Output the (X, Y) coordinate of the center of the cell containing the given text.  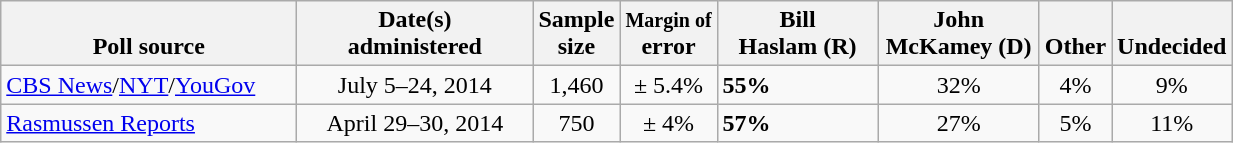
Date(s)administered (415, 34)
BillHaslam (R) (798, 34)
± 4% (668, 123)
Rasmussen Reports (149, 123)
5% (1075, 123)
4% (1075, 85)
32% (958, 85)
Undecided (1172, 34)
Poll source (149, 34)
11% (1172, 123)
July 5–24, 2014 (415, 85)
1,460 (576, 85)
9% (1172, 85)
April 29–30, 2014 (415, 123)
CBS News/NYT/YouGov (149, 85)
JohnMcKamey (D) (958, 34)
Other (1075, 34)
27% (958, 123)
Samplesize (576, 34)
750 (576, 123)
± 5.4% (668, 85)
57% (798, 123)
55% (798, 85)
Margin oferror (668, 34)
